Capture the cell that displays the provided text and extract its [x, y] central coordinate. 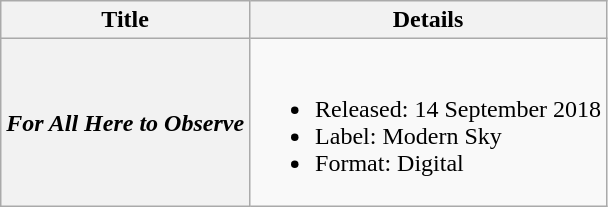
Details [428, 20]
For All Here to Observe [126, 122]
Released: 14 September 2018Label: Modern SkyFormat: Digital [428, 122]
Title [126, 20]
